From the cell containing the given text, extract its center point as [X, Y] coordinate. 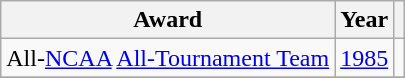
1985 [364, 58]
All-NCAA All-Tournament Team [168, 58]
Year [364, 20]
Award [168, 20]
